For the text-containing cell, return its midpoint in (x, y) coordinate format. 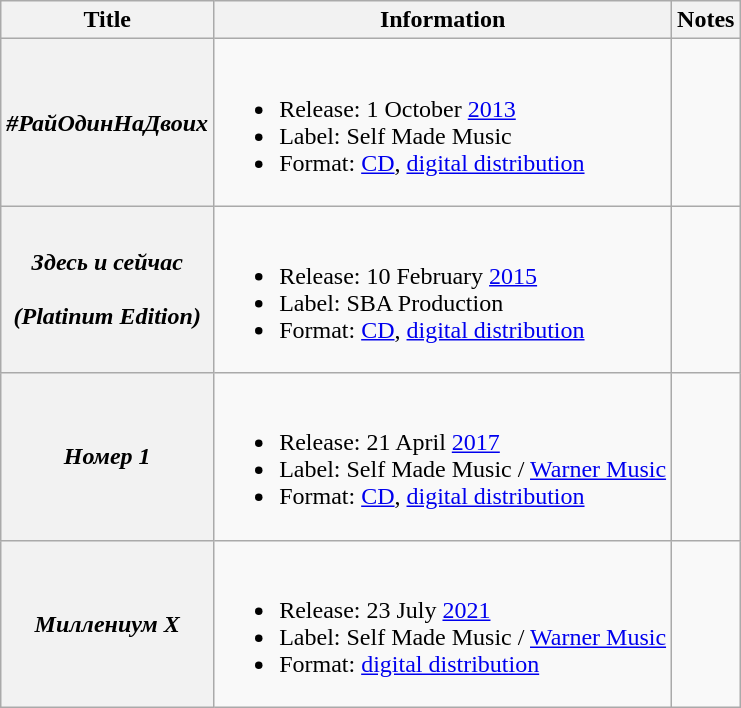
Notes (706, 20)
Номер 1 (108, 456)
Здесь и сейчас (Platinum Edition) (108, 290)
Миллениум X (108, 624)
#РайОдинНаДвоих (108, 122)
Release: 10 February 2015Label: SBA ProductionFormat: CD, digital distribution (443, 290)
Release: 21 April 2017Label: Self Made Music / Warner MusicFormat: CD, digital distribution (443, 456)
Title (108, 20)
Release: 23 July 2021Label: Self Made Music / Warner MusicFormat: digital distribution (443, 624)
Release: 1 October 2013Label: Self Made MusicFormat: CD, digital distribution (443, 122)
Information (443, 20)
